Search for the cell housing the specified text and yield its (X, Y) center coordinate. 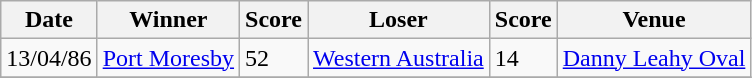
52 (274, 58)
Western Australia (399, 58)
13/04/86 (49, 58)
Winner (168, 20)
Port Moresby (168, 58)
Venue (654, 20)
14 (523, 58)
Date (49, 20)
Loser (399, 20)
Danny Leahy Oval (654, 58)
